Identify which cell holds the provided text, then report its [X, Y] central coordinate. 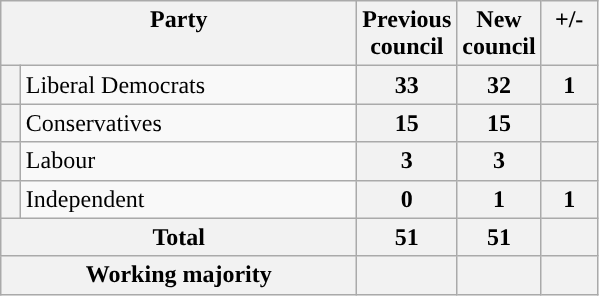
Working majority [179, 275]
New council [499, 34]
0 [407, 199]
Total [179, 237]
+/- [569, 34]
Liberal Democrats [188, 85]
Conservatives [188, 123]
33 [407, 85]
Party [179, 34]
32 [499, 85]
Labour [188, 161]
Independent [188, 199]
Previous council [407, 34]
